Return the (X, Y) coordinate for the center point of the cell that contains the specified text.  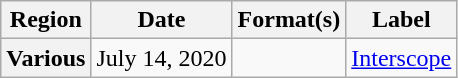
Various (46, 58)
Region (46, 20)
July 14, 2020 (162, 58)
Interscope (402, 58)
Format(s) (289, 20)
Date (162, 20)
Label (402, 20)
